Search for the cell housing the specified text and yield its (X, Y) center coordinate. 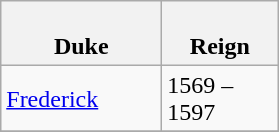
1569 – 1597 (220, 98)
Frederick (82, 98)
Reign (220, 34)
Duke (82, 34)
